Return [x, y] of the center of cell containing provided text 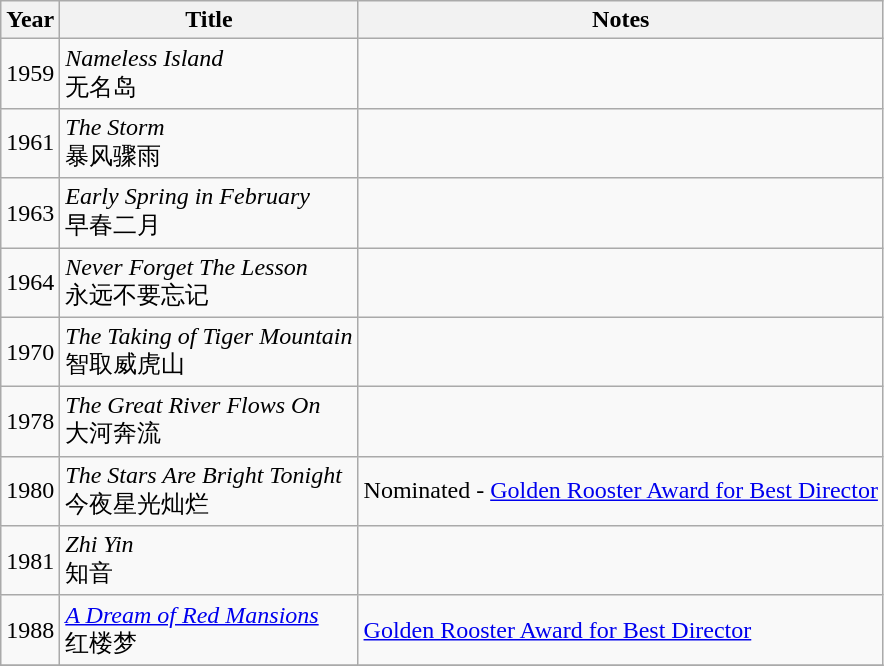
1959 [30, 74]
1963 [30, 213]
1964 [30, 283]
1988 [30, 630]
Title [209, 20]
1961 [30, 143]
Never Forget The Lesson永远不要忘记 [209, 283]
Year [30, 20]
A Dream of Red Mansions红楼梦 [209, 630]
Zhi Yin知音 [209, 561]
Nameless Island无名岛 [209, 74]
The Taking of Tiger Mountain智取威虎山 [209, 352]
The Stars Are Bright Tonight今夜星光灿烂 [209, 491]
1970 [30, 352]
Early Spring in February早春二月 [209, 213]
The Storm暴风骤雨 [209, 143]
1980 [30, 491]
1978 [30, 422]
Notes [620, 20]
Nominated - Golden Rooster Award for Best Director [620, 491]
1981 [30, 561]
Golden Rooster Award for Best Director [620, 630]
The Great River Flows On大河奔流 [209, 422]
